For the text-containing cell, return its midpoint in (X, Y) coordinate format. 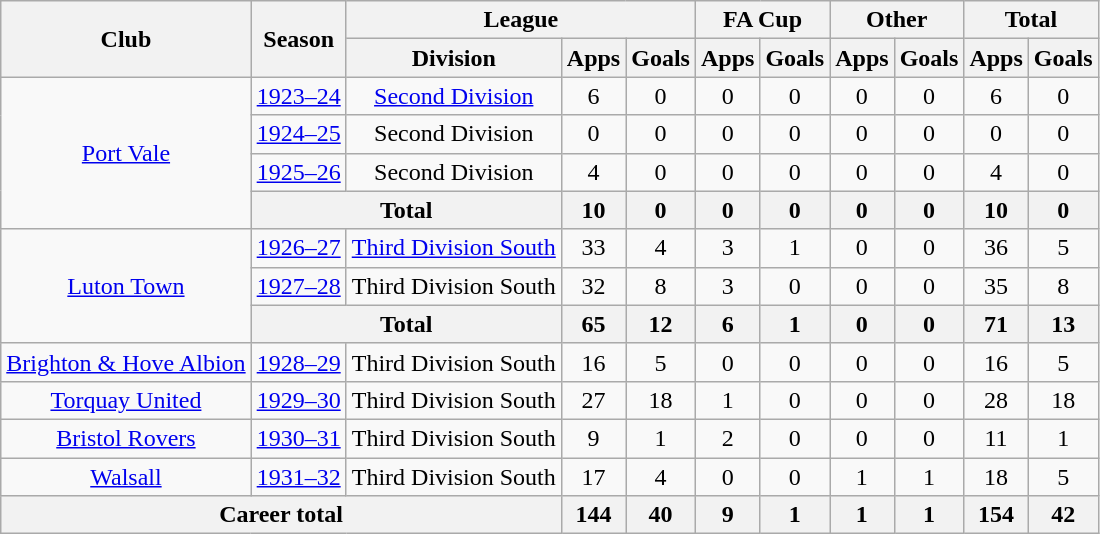
2 (727, 438)
28 (996, 400)
Season (298, 39)
Luton Town (126, 286)
11 (996, 438)
1931–32 (298, 477)
1923–24 (298, 96)
1927–28 (298, 286)
League (520, 20)
1925–26 (298, 172)
Bristol Rovers (126, 438)
27 (593, 400)
1929–30 (298, 400)
Other (897, 20)
154 (996, 515)
Port Vale (126, 153)
36 (996, 248)
17 (593, 477)
1930–31 (298, 438)
1924–25 (298, 134)
65 (593, 324)
12 (661, 324)
35 (996, 286)
71 (996, 324)
Career total (282, 515)
Walsall (126, 477)
33 (593, 248)
Torquay United (126, 400)
40 (661, 515)
Club (126, 39)
Division (454, 58)
FA Cup (762, 20)
1926–27 (298, 248)
42 (1063, 515)
144 (593, 515)
13 (1063, 324)
1928–29 (298, 362)
Brighton & Hove Albion (126, 362)
32 (593, 286)
